Determine the [x, y] coordinate at the center of the cell enclosing the given text.  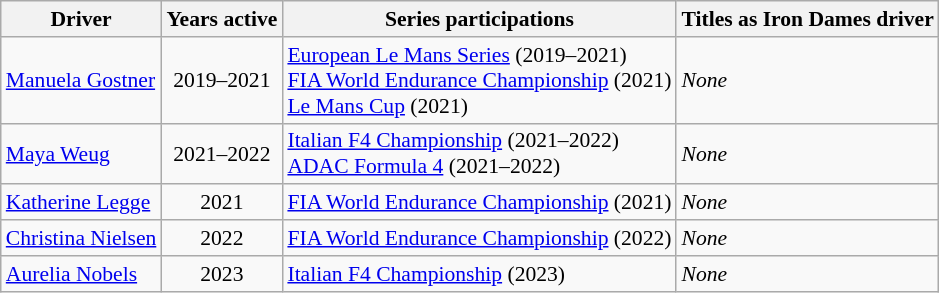
2022 [222, 238]
FIA World Endurance Championship (2022) [479, 238]
Italian F4 Championship (2021–2022)ADAC Formula 4 (2021–2022) [479, 154]
Titles as Iron Dames driver [807, 19]
Maya Weug [82, 154]
2023 [222, 274]
2021 [222, 203]
Series participations [479, 19]
Aurelia Nobels [82, 274]
FIA World Endurance Championship (2021) [479, 203]
Christina Nielsen [82, 238]
2021–2022 [222, 154]
European Le Mans Series (2019–2021)FIA World Endurance Championship (2021)Le Mans Cup (2021) [479, 80]
Years active [222, 19]
2019–2021 [222, 80]
Driver [82, 19]
Katherine Legge [82, 203]
Manuela Gostner [82, 80]
Italian F4 Championship (2023) [479, 274]
